Capture the cell that displays the provided text and extract its [X, Y] central coordinate. 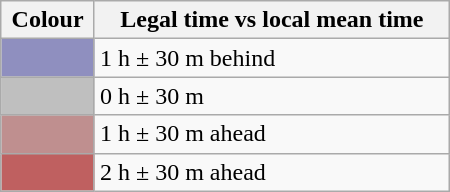
Colour [48, 20]
1 h ± 30 m behind [272, 58]
Legal time vs local mean time [272, 20]
1 h ± 30 m ahead [272, 134]
2 h ± 30 m ahead [272, 172]
0 h ± 30 m [272, 96]
